Pinpoint the cell where the given text exists, returning its [x, y] midpoint coordinate. 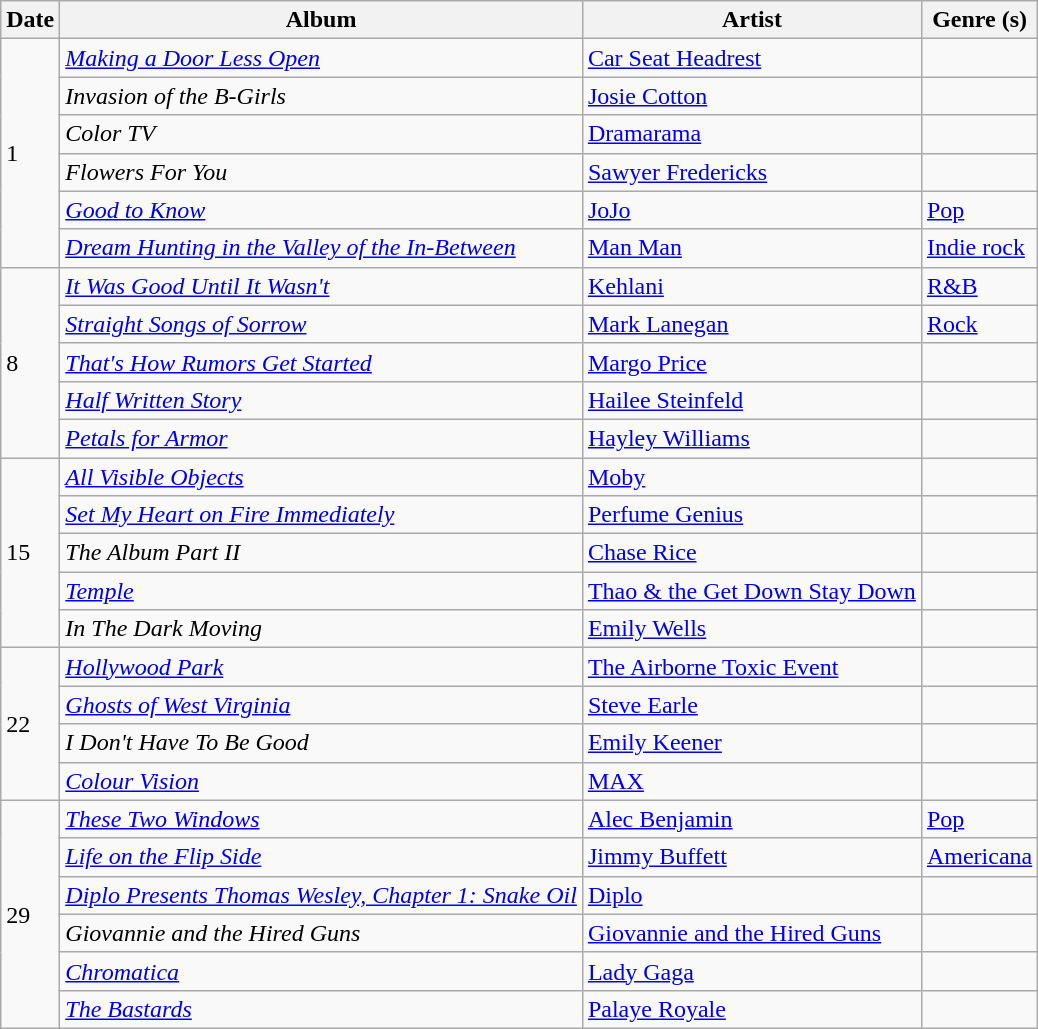
Lady Gaga [752, 971]
That's How Rumors Get Started [322, 362]
Josie Cotton [752, 96]
Moby [752, 477]
Hailee Steinfeld [752, 400]
Artist [752, 20]
Ghosts of West Virginia [322, 705]
The Airborne Toxic Event [752, 667]
Indie rock [979, 248]
Hollywood Park [322, 667]
Steve Earle [752, 705]
Life on the Flip Side [322, 857]
It Was Good Until It Wasn't [322, 286]
Genre (s) [979, 20]
Flowers For You [322, 172]
Thao & the Get Down Stay Down [752, 591]
Album [322, 20]
Half Written Story [322, 400]
Sawyer Fredericks [752, 172]
The Bastards [322, 1009]
22 [30, 724]
Palaye Royale [752, 1009]
Straight Songs of Sorrow [322, 324]
Americana [979, 857]
The Album Part II [322, 553]
Dramarama [752, 134]
Hayley Williams [752, 438]
Mark Lanegan [752, 324]
JoJo [752, 210]
Margo Price [752, 362]
Man Man [752, 248]
Set My Heart on Fire Immediately [322, 515]
15 [30, 553]
Car Seat Headrest [752, 58]
R&B [979, 286]
Rock [979, 324]
I Don't Have To Be Good [322, 743]
Diplo [752, 895]
Dream Hunting in the Valley of the In-Between [322, 248]
Color TV [322, 134]
Kehlani [752, 286]
These Two Windows [322, 819]
Making a Door Less Open [322, 58]
Good to Know [322, 210]
Temple [322, 591]
Colour Vision [322, 781]
1 [30, 153]
In The Dark Moving [322, 629]
Alec Benjamin [752, 819]
Diplo Presents Thomas Wesley, Chapter 1: Snake Oil [322, 895]
8 [30, 362]
Emily Wells [752, 629]
29 [30, 914]
Emily Keener [752, 743]
Invasion of the B-Girls [322, 96]
Chromatica [322, 971]
Chase Rice [752, 553]
MAX [752, 781]
Jimmy Buffett [752, 857]
Perfume Genius [752, 515]
All Visible Objects [322, 477]
Petals for Armor [322, 438]
Date [30, 20]
